Detect which cell encompasses the target text, then output its [x, y] center coordinate. 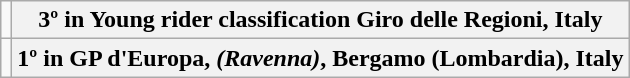
1º in GP d'Europa, (Ravenna), Bergamo (Lombardia), Italy [320, 58]
3º in Young rider classification Giro delle Regioni, Italy [320, 20]
